Scan for the cell matching the given text and deliver its [X, Y] coordinate at center. 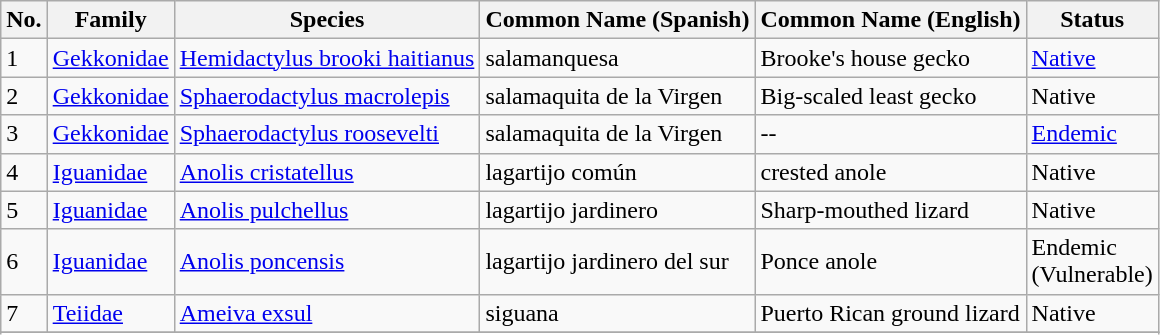
3 [24, 134]
lagartijo común [618, 172]
Endemic [1092, 134]
salamanquesa [618, 58]
No. [24, 20]
Anolis pulchellus [327, 210]
lagartijo jardinero del sur [618, 262]
Anolis cristatellus [327, 172]
Puerto Rican ground lizard [890, 313]
Common Name (English) [890, 20]
Endemic (Vulnerable) [1092, 262]
Common Name (Spanish) [618, 20]
Sphaerodactylus roosevelti [327, 134]
Ponce anole [890, 262]
Teiidae [110, 313]
Family [110, 20]
Sphaerodactylus macrolepis [327, 96]
5 [24, 210]
Big-scaled least gecko [890, 96]
Sharp-mouthed lizard [890, 210]
crested anole [890, 172]
Brooke's house gecko [890, 58]
Ameiva exsul [327, 313]
siguana [618, 313]
1 [24, 58]
Status [1092, 20]
Hemidactylus brooki haitianus [327, 58]
4 [24, 172]
6 [24, 262]
lagartijo jardinero [618, 210]
7 [24, 313]
2 [24, 96]
-- [890, 134]
Anolis poncensis [327, 262]
Species [327, 20]
